Provide the (x, y) coordinate of the cell's center where the given text is located.  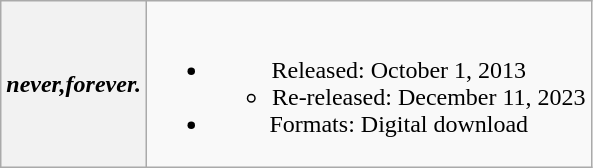
never,forever. (74, 84)
Released: October 1, 2013Re-released: December 11, 2023Formats: Digital download (368, 84)
